Output the [x, y] coordinate of the center of the cell containing the given text.  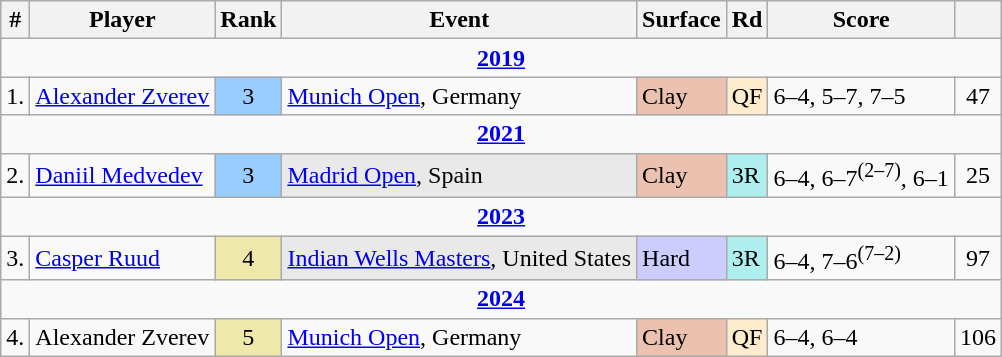
2019 [502, 58]
106 [978, 337]
2. [16, 176]
4 [248, 258]
2023 [502, 217]
Rd [747, 20]
Event [460, 20]
Madrid Open, Spain [460, 176]
97 [978, 258]
Player [122, 20]
3. [16, 258]
5 [248, 337]
Casper Ruud [122, 258]
Score [861, 20]
2021 [502, 134]
Hard [682, 258]
25 [978, 176]
6–4, 6–7(2–7), 6–1 [861, 176]
# [16, 20]
Surface [682, 20]
6–4, 7–6(7–2) [861, 258]
4. [16, 337]
Rank [248, 20]
2024 [502, 299]
6–4, 6–4 [861, 337]
Indian Wells Masters, United States [460, 258]
6–4, 5–7, 7–5 [861, 96]
47 [978, 96]
1. [16, 96]
Daniil Medvedev [122, 176]
